Provide the [X, Y] coordinate of the cell's center where the given text is located.  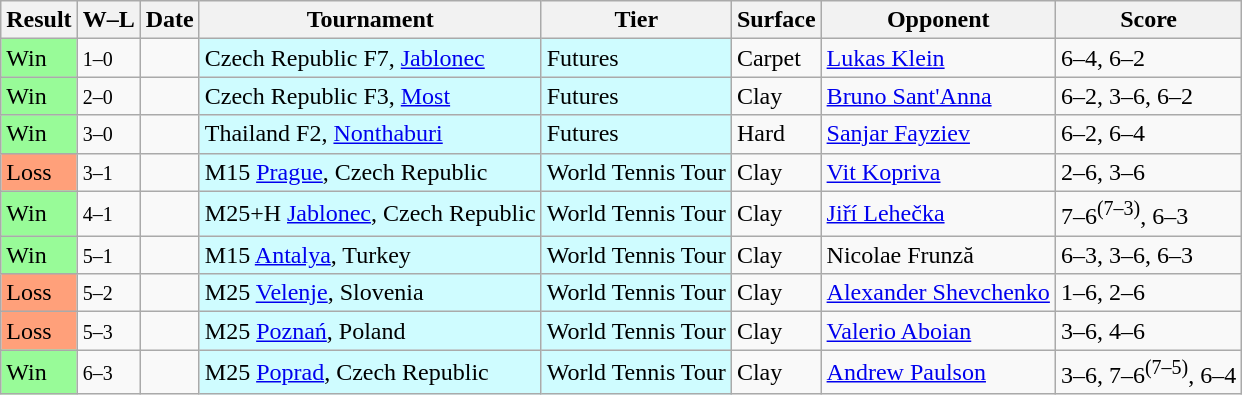
5–3 [108, 331]
4–1 [108, 214]
Sanjar Fayziev [938, 134]
Carpet [776, 58]
Czech Republic F7, Jablonec [370, 58]
Tournament [370, 20]
Result [39, 20]
M15 Prague, Czech Republic [370, 172]
2–0 [108, 96]
6–2, 3–6, 6–2 [1148, 96]
3–0 [108, 134]
5–2 [108, 293]
Jiří Lehečka [938, 214]
Nicolae Frunză [938, 255]
Hard [776, 134]
Opponent [938, 20]
Valerio Aboian [938, 331]
3–1 [108, 172]
Vit Kopriva [938, 172]
Thailand F2, Nonthaburi [370, 134]
M25+H Jablonec, Czech Republic [370, 214]
M25 Velenje, Slovenia [370, 293]
3–6, 4–6 [1148, 331]
Andrew Paulson [938, 372]
6–3 [108, 372]
5–1 [108, 255]
M25 Poznań, Poland [370, 331]
3–6, 7–6(7–5), 6–4 [1148, 372]
1–6, 2–6 [1148, 293]
Score [1148, 20]
W–L [108, 20]
Date [170, 20]
Bruno Sant'Anna [938, 96]
Lukas Klein [938, 58]
6–3, 3–6, 6–3 [1148, 255]
1–0 [108, 58]
Surface [776, 20]
M15 Antalya, Turkey [370, 255]
2–6, 3–6 [1148, 172]
Czech Republic F3, Most [370, 96]
6–4, 6–2 [1148, 58]
Alexander Shevchenko [938, 293]
7–6(7–3), 6–3 [1148, 214]
M25 Poprad, Czech Republic [370, 372]
Tier [636, 20]
6–2, 6–4 [1148, 134]
